For the text-containing cell, return its midpoint in [X, Y] coordinate format. 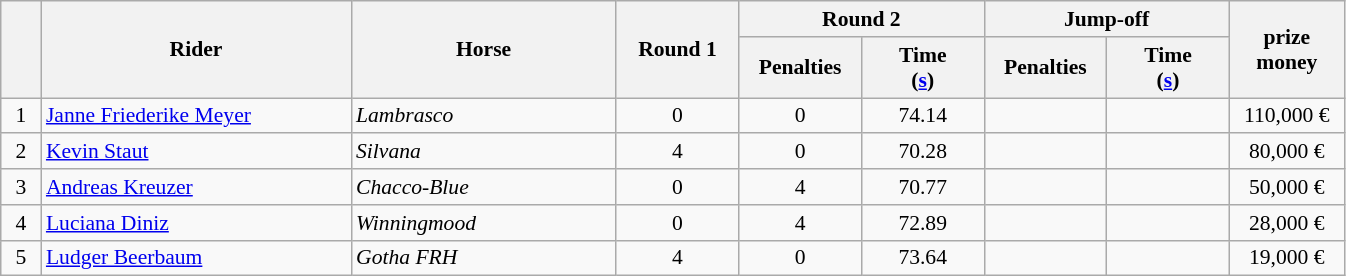
Jump-off [1106, 19]
50,000 € [1286, 187]
Ludger Beerbaum [196, 258]
Gotha FRH [484, 258]
Lambrasco [484, 116]
2 [21, 152]
1 [21, 116]
Horse [484, 50]
Kevin Staut [196, 152]
110,000 € [1286, 116]
28,000 € [1286, 223]
Round 2 [862, 19]
Rider [196, 50]
80,000 € [1286, 152]
70.28 [922, 152]
prizemoney [1286, 50]
Luciana Diniz [196, 223]
Chacco-Blue [484, 187]
Winningmood [484, 223]
74.14 [922, 116]
72.89 [922, 223]
70.77 [922, 187]
Janne Friederike Meyer [196, 116]
73.64 [922, 258]
19,000 € [1286, 258]
Round 1 [678, 50]
5 [21, 258]
Andreas Kreuzer [196, 187]
Silvana [484, 152]
3 [21, 187]
